Capture the cell that displays the provided text and extract its [X, Y] central coordinate. 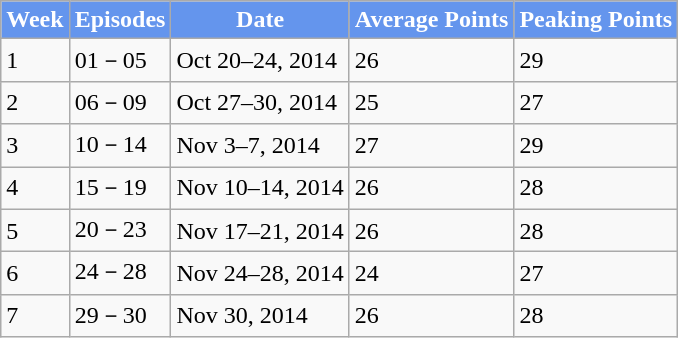
Oct 27–30, 2014 [260, 102]
10－14 [120, 146]
4 [35, 188]
6 [35, 274]
24 [432, 274]
3 [35, 146]
Nov 3–7, 2014 [260, 146]
06－09 [120, 102]
Episodes [120, 20]
Week [35, 20]
Nov 30, 2014 [260, 316]
Oct 20–24, 2014 [260, 60]
25 [432, 102]
24－28 [120, 274]
Average Points [432, 20]
Nov 10–14, 2014 [260, 188]
5 [35, 230]
1 [35, 60]
20－23 [120, 230]
15－19 [120, 188]
01－05 [120, 60]
2 [35, 102]
7 [35, 316]
Nov 17–21, 2014 [260, 230]
Nov 24–28, 2014 [260, 274]
Date [260, 20]
29－30 [120, 316]
Peaking Points [596, 20]
